Identify which cell holds the provided text, then report its [X, Y] central coordinate. 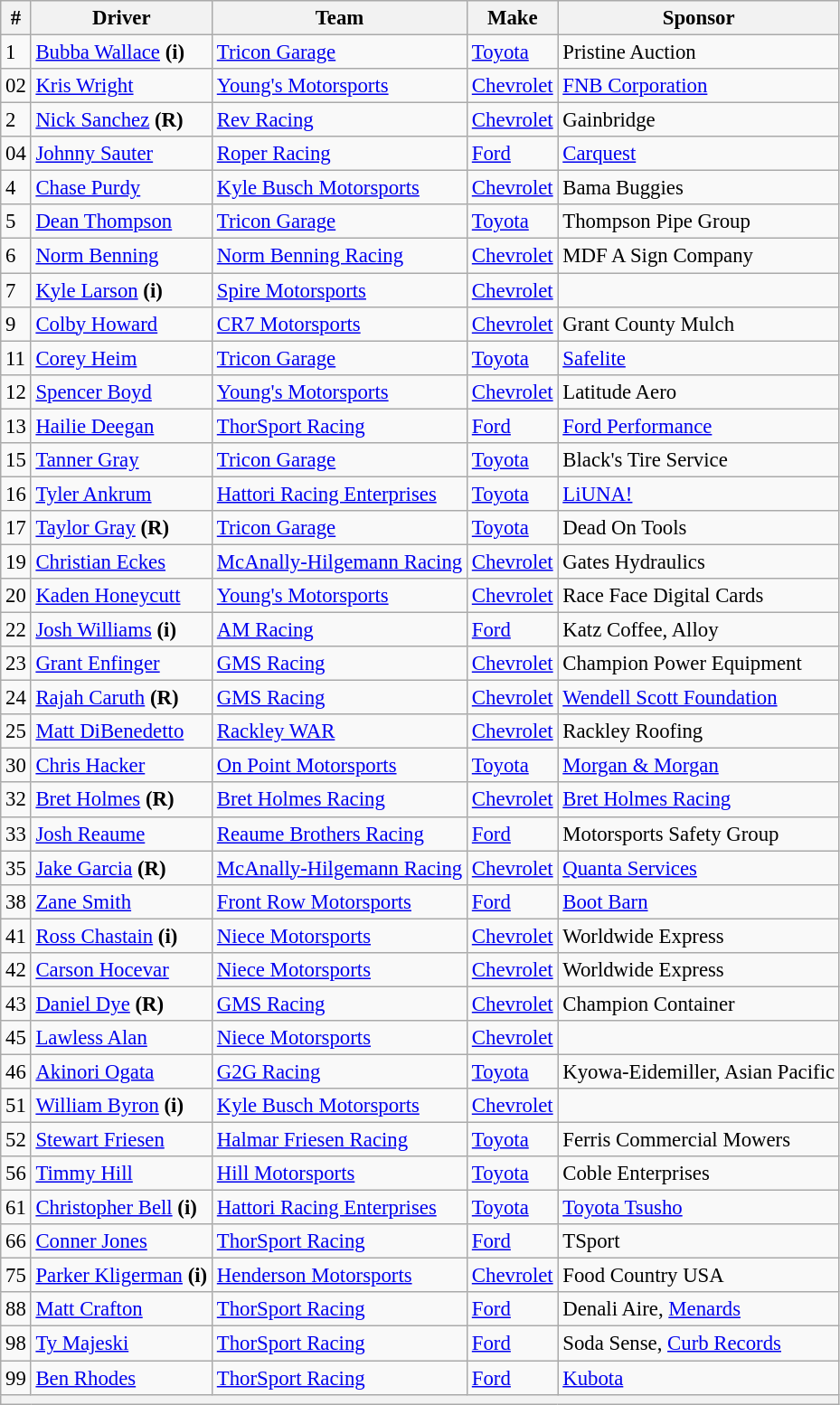
Kyle Larson (i) [121, 290]
MDF A Sign Company [698, 256]
Josh Reaume [121, 834]
24 [16, 698]
Black's Tire Service [698, 460]
99 [16, 1378]
33 [16, 834]
Gainbridge [698, 120]
FNB Corporation [698, 86]
Norm Benning Racing [340, 256]
Gates Hydraulics [698, 561]
Front Row Motorsports [340, 901]
Quanta Services [698, 868]
Kris Wright [121, 86]
Matt DiBenedetto [121, 731]
Daniel Dye (R) [121, 1004]
Driver [121, 18]
35 [16, 868]
Motorsports Safety Group [698, 834]
Reaume Brothers Racing [340, 834]
Henderson Motorsports [340, 1276]
5 [16, 222]
Christopher Bell (i) [121, 1208]
Katz Coffee, Alloy [698, 630]
# [16, 18]
Bubba Wallace (i) [121, 52]
22 [16, 630]
56 [16, 1174]
William Byron (i) [121, 1106]
Ty Majeski [121, 1344]
Colby Howard [121, 324]
Carson Hocevar [121, 970]
30 [16, 766]
Food Country USA [698, 1276]
Taylor Gray (R) [121, 528]
46 [16, 1071]
12 [16, 391]
Hailie Deegan [121, 426]
Denali Aire, Menards [698, 1310]
75 [16, 1276]
AM Racing [340, 630]
6 [16, 256]
Stewart Friesen [121, 1140]
15 [16, 460]
On Point Motorsports [340, 766]
Make [513, 18]
Johnny Sauter [121, 154]
Parker Kligerman (i) [121, 1276]
52 [16, 1140]
13 [16, 426]
Ross Chastain (i) [121, 936]
Thompson Pipe Group [698, 222]
Spencer Boyd [121, 391]
19 [16, 561]
LiUNA! [698, 494]
Jake Garcia (R) [121, 868]
Race Face Digital Cards [698, 596]
Chris Hacker [121, 766]
4 [16, 188]
04 [16, 154]
Christian Eckes [121, 561]
Safelite [698, 358]
45 [16, 1038]
9 [16, 324]
Akinori Ogata [121, 1071]
CR7 Motorsports [340, 324]
Spire Motorsports [340, 290]
Roper Racing [340, 154]
Matt Crafton [121, 1310]
Champion Container [698, 1004]
Nick Sanchez (R) [121, 120]
38 [16, 901]
Dean Thompson [121, 222]
61 [16, 1208]
88 [16, 1310]
Bret Holmes (R) [121, 800]
Josh Williams (i) [121, 630]
Soda Sense, Curb Records [698, 1344]
43 [16, 1004]
7 [16, 290]
2 [16, 120]
Rev Racing [340, 120]
Toyota Tsusho [698, 1208]
Zane Smith [121, 901]
Grant Enfinger [121, 664]
Grant County Mulch [698, 324]
Latitude Aero [698, 391]
Morgan & Morgan [698, 766]
16 [16, 494]
Chase Purdy [121, 188]
11 [16, 358]
Kyowa-Eidemiller, Asian Pacific [698, 1071]
17 [16, 528]
42 [16, 970]
20 [16, 596]
Ford Performance [698, 426]
Corey Heim [121, 358]
Tyler Ankrum [121, 494]
02 [16, 86]
Rackley Roofing [698, 731]
Kaden Honeycutt [121, 596]
Hill Motorsports [340, 1174]
Team [340, 18]
Coble Enterprises [698, 1174]
66 [16, 1241]
Timmy Hill [121, 1174]
51 [16, 1106]
Dead On Tools [698, 528]
Pristine Auction [698, 52]
G2G Racing [340, 1071]
Halmar Friesen Racing [340, 1140]
Lawless Alan [121, 1038]
Rackley WAR [340, 731]
Tanner Gray [121, 460]
Sponsor [698, 18]
Rajah Caruth (R) [121, 698]
Champion Power Equipment [698, 664]
98 [16, 1344]
Kubota [698, 1378]
Bama Buggies [698, 188]
41 [16, 936]
Wendell Scott Foundation [698, 698]
1 [16, 52]
23 [16, 664]
25 [16, 731]
Conner Jones [121, 1241]
Ben Rhodes [121, 1378]
Boot Barn [698, 901]
Norm Benning [121, 256]
32 [16, 800]
Carquest [698, 154]
Ferris Commercial Mowers [698, 1140]
TSport [698, 1241]
